Find where the given text appears and provide that cell's center as [x, y] coordinate. 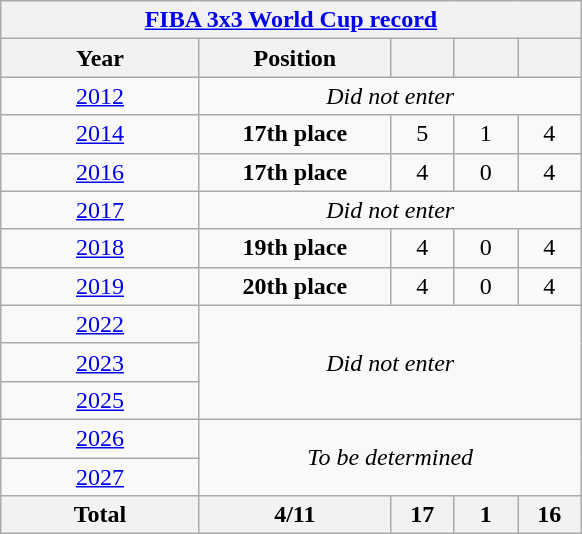
4/11 [294, 515]
2012 [100, 96]
17 [422, 515]
FIBA 3x3 World Cup record [291, 20]
2019 [100, 286]
Total [100, 515]
2023 [100, 362]
2018 [100, 248]
20th place [294, 286]
2025 [100, 400]
2027 [100, 477]
2014 [100, 134]
19th place [294, 248]
2016 [100, 172]
5 [422, 134]
16 [550, 515]
2026 [100, 438]
To be determined [390, 457]
2017 [100, 210]
2022 [100, 324]
Year [100, 58]
Position [294, 58]
